Provide the (X, Y) coordinate of the cell's center where the given text is located.  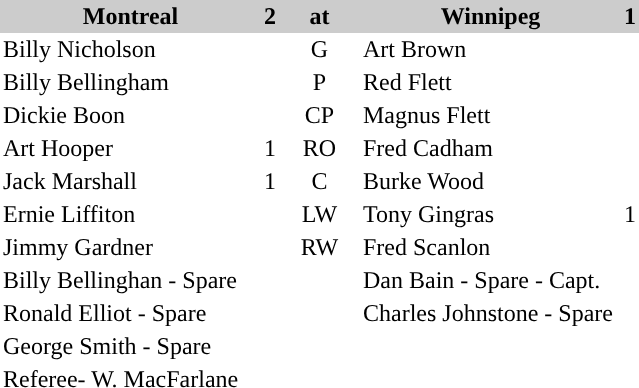
Magnus Flett (490, 116)
at (320, 16)
C (320, 182)
P (320, 82)
G (320, 50)
RO (320, 148)
LW (320, 214)
George Smith - Spare (130, 346)
Charles Johnstone - Spare (490, 314)
Dan Bain - Spare - Capt. (490, 280)
Ronald Elliot - Spare (130, 314)
Jack Marshall (130, 182)
Billy Bellingham (130, 82)
Jimmy Gardner (130, 248)
Montreal (130, 16)
Burke Wood (490, 182)
Fred Scanlon (490, 248)
Ernie Liffiton (130, 214)
CP (320, 116)
Tony Gingras (490, 214)
Dickie Boon (130, 116)
2 (270, 16)
Art Brown (490, 50)
RW (320, 248)
Billy Bellinghan - Spare (130, 280)
Fred Cadham (490, 148)
Billy Nicholson (130, 50)
Art Hooper (130, 148)
Red Flett (490, 82)
Winnipeg (490, 16)
